Search for the cell housing the specified text and yield its [x, y] center coordinate. 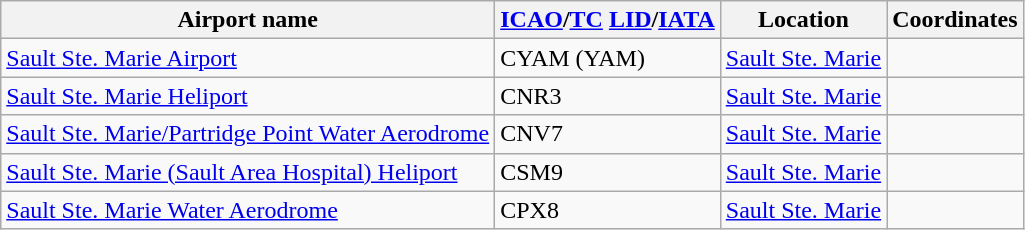
CNR3 [608, 96]
Sault Ste. Marie Airport [248, 58]
CYAM (YAM) [608, 58]
CPX8 [608, 210]
CSM9 [608, 172]
Airport name [248, 20]
ICAO/TC LID/IATA [608, 20]
Sault Ste. Marie/Partridge Point Water Aerodrome [248, 134]
Sault Ste. Marie (Sault Area Hospital) Heliport [248, 172]
CNV7 [608, 134]
Sault Ste. Marie Water Aerodrome [248, 210]
Sault Ste. Marie Heliport [248, 96]
Coordinates [955, 20]
Location [803, 20]
